Determine the [X, Y] coordinate at the center of the cell enclosing the given text.  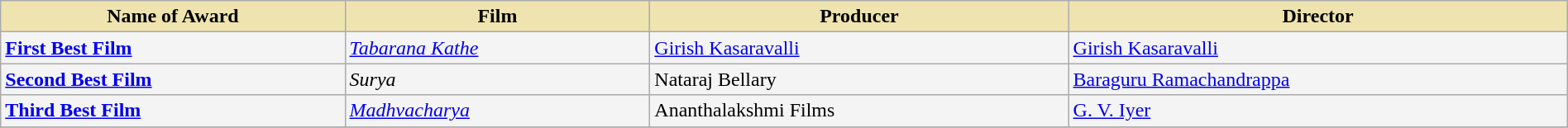
Madhvacharya [498, 111]
Film [498, 17]
Third Best Film [173, 111]
Surya [498, 79]
Ananthalakshmi Films [859, 111]
First Best Film [173, 48]
Nataraj Bellary [859, 79]
Baraguru Ramachandrappa [1318, 79]
Second Best Film [173, 79]
Name of Award [173, 17]
Director [1318, 17]
G. V. Iyer [1318, 111]
Tabarana Kathe [498, 48]
Producer [859, 17]
